Return the [x, y] coordinate for the center point of the cell that contains the specified text.  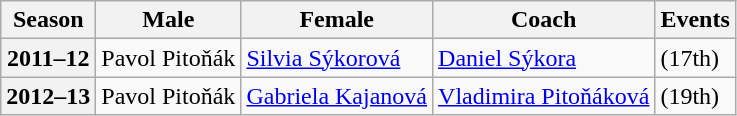
(17th) [695, 58]
Male [168, 20]
Gabriela Kajanová [337, 96]
(19th) [695, 96]
Coach [544, 20]
2011–12 [48, 58]
Vladimira Pitoňáková [544, 96]
Female [337, 20]
Events [695, 20]
Silvia Sýkorová [337, 58]
Daniel Sýkora [544, 58]
Season [48, 20]
2012–13 [48, 96]
